Return (X, Y) of the center of cell containing provided text 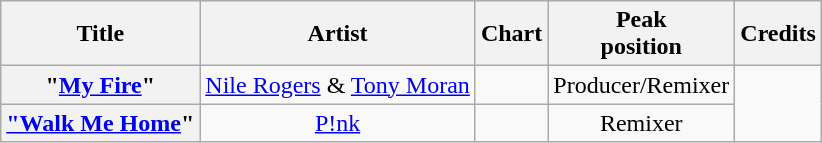
Nile Rogers & Tony Moran (338, 85)
Title (100, 34)
Remixer (642, 123)
Chart (511, 34)
Credits (778, 34)
"My Fire" (100, 85)
Peakposition (642, 34)
Artist (338, 34)
P!nk (338, 123)
"Walk Me Home" (100, 123)
Producer/Remixer (642, 85)
